From the cell containing the given text, extract its center point as (x, y) coordinate. 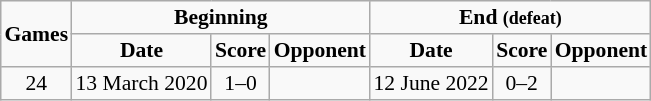
12 June 2022 (432, 84)
0–2 (522, 84)
24 (36, 84)
1–0 (240, 84)
Beginning (221, 18)
13 March 2020 (142, 84)
End (defeat) (510, 18)
Games (36, 34)
